Determine the [X, Y] coordinate at the center of the cell enclosing the given text.  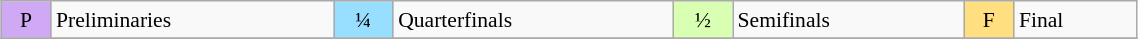
Final [1076, 20]
Quarterfinals [533, 20]
¼ [364, 20]
Preliminaries [192, 20]
P [26, 20]
Semifinals [848, 20]
½ [702, 20]
F [989, 20]
